For the text-containing cell, return its midpoint in (X, Y) coordinate format. 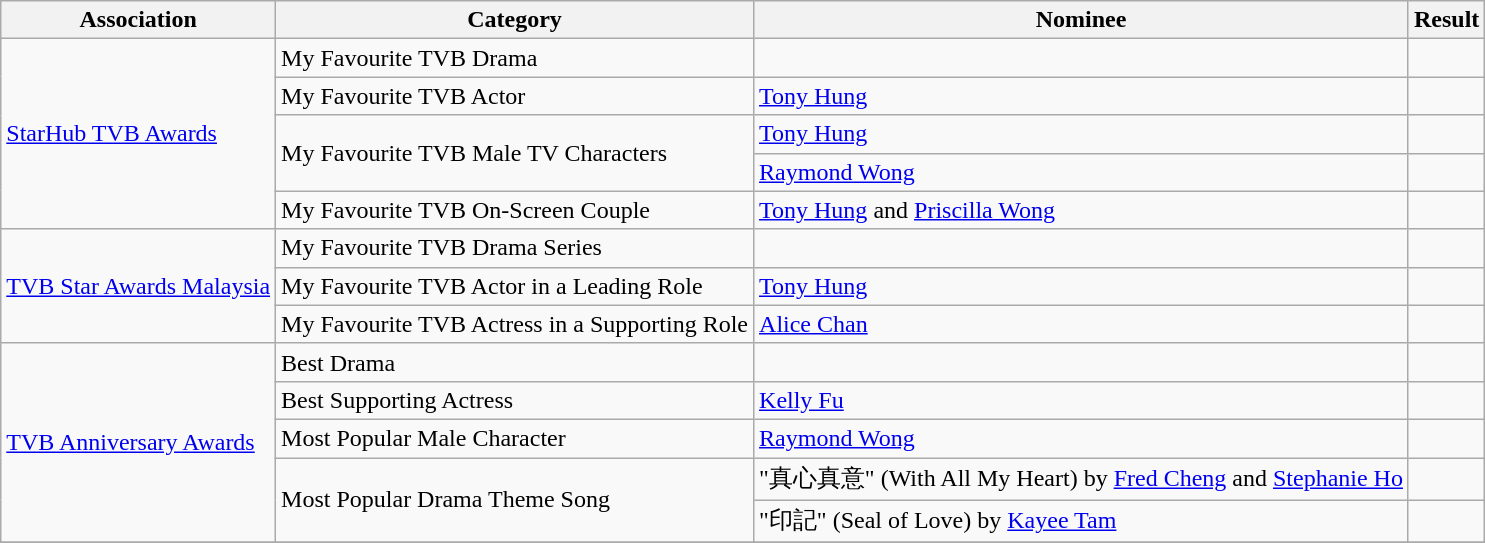
"真心真意" (With All My Heart) by Fred Cheng and Stephanie Ho (1082, 480)
Tony Hung and Priscilla Wong (1082, 210)
My Favourite TVB Male TV Characters (515, 153)
Best Supporting Actress (515, 400)
Most Popular Male Character (515, 438)
My Favourite TVB Actor in a Leading Role (515, 286)
Best Drama (515, 362)
Most Popular Drama Theme Song (515, 500)
Nominee (1082, 20)
"印記" (Seal of Love) by Kayee Tam (1082, 522)
Category (515, 20)
Association (138, 20)
Result (1446, 20)
TVB Anniversary Awards (138, 442)
My Favourite TVB Drama (515, 58)
My Favourite TVB On-Screen Couple (515, 210)
Kelly Fu (1082, 400)
StarHub TVB Awards (138, 134)
My Favourite TVB Actor (515, 96)
My Favourite TVB Actress in a Supporting Role (515, 324)
Alice Chan (1082, 324)
TVB Star Awards Malaysia (138, 286)
My Favourite TVB Drama Series (515, 248)
